Identify which cell holds the provided text, then report its [X, Y] central coordinate. 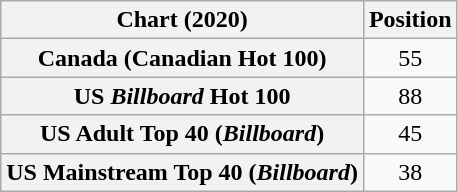
45 [410, 134]
Position [410, 20]
US Billboard Hot 100 [182, 96]
Canada (Canadian Hot 100) [182, 58]
Chart (2020) [182, 20]
US Mainstream Top 40 (Billboard) [182, 172]
38 [410, 172]
88 [410, 96]
55 [410, 58]
US Adult Top 40 (Billboard) [182, 134]
